From the cell containing the given text, extract its center point as [x, y] coordinate. 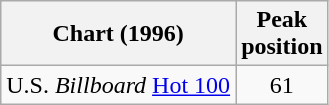
Peakposition [282, 34]
U.S. Billboard Hot 100 [118, 85]
61 [282, 85]
Chart (1996) [118, 34]
